Find where the given text appears and provide that cell's center as (x, y) coordinate. 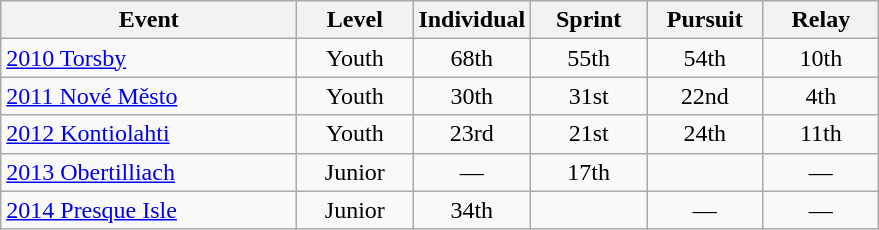
24th (705, 134)
Sprint (589, 20)
21st (589, 134)
68th (472, 58)
55th (589, 58)
4th (821, 96)
11th (821, 134)
54th (705, 58)
Individual (472, 20)
23rd (472, 134)
Pursuit (705, 20)
22nd (705, 96)
2014 Presque Isle (149, 210)
2010 Torsby (149, 58)
30th (472, 96)
2012 Kontiolahti (149, 134)
17th (589, 172)
10th (821, 58)
2011 Nové Město (149, 96)
31st (589, 96)
Level (355, 20)
2013 Obertilliach (149, 172)
34th (472, 210)
Event (149, 20)
Relay (821, 20)
